Provide the (x, y) coordinate of the cell's center where the given text is located.  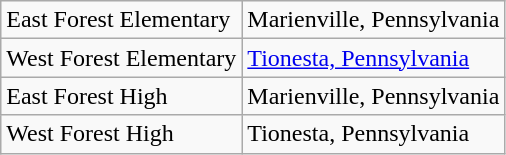
East Forest Elementary (122, 20)
West Forest High (122, 134)
West Forest Elementary (122, 58)
East Forest High (122, 96)
